Identify which cell holds the provided text, then report its [x, y] central coordinate. 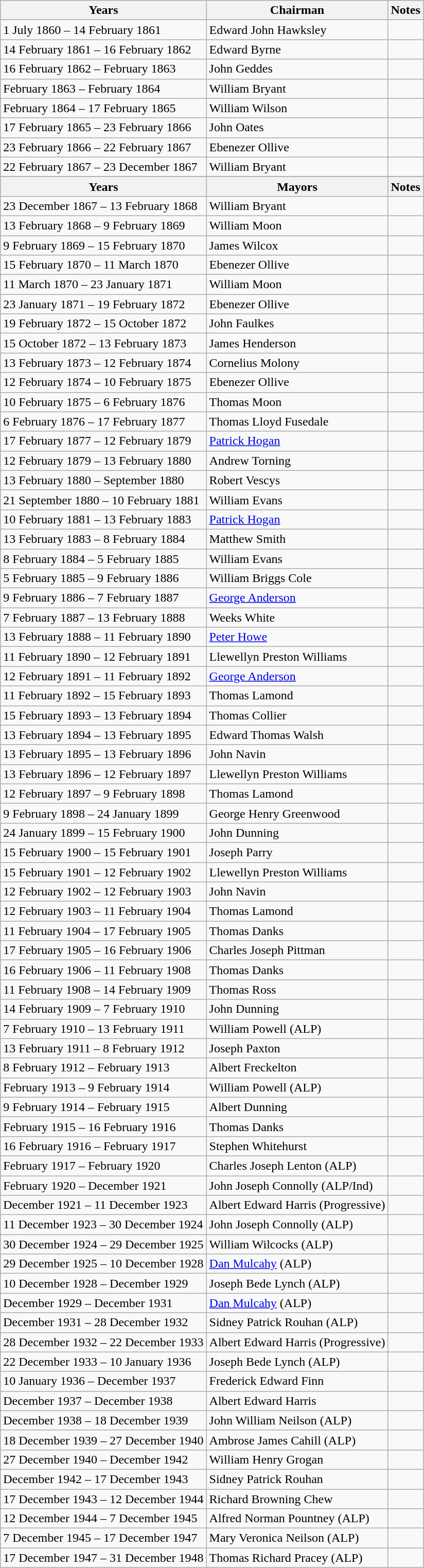
Chairman [297, 10]
Alfred Norman Pountney (ALP) [297, 1519]
Joseph Parry [297, 852]
21 September 1880 – 10 February 1881 [103, 500]
Thomas Moon [297, 402]
Robert Vescys [297, 480]
December 1942 – 17 December 1943 [103, 1479]
Andrew Torning [297, 461]
Stephen Whitehurst [297, 1146]
10 February 1881 – 13 February 1883 [103, 519]
12 February 1902 – 12 February 1903 [103, 892]
Peter Howe [297, 637]
30 December 1924 – 29 December 1925 [103, 1244]
Matthew Smith [297, 539]
13 February 1894 – 13 February 1895 [103, 735]
15 February 1900 – 15 February 1901 [103, 852]
15 October 1872 – 13 February 1873 [103, 343]
John Joseph Connolly (ALP) [297, 1225]
Edward John Hawksley [297, 30]
15 February 1893 – 13 February 1894 [103, 715]
23 January 1871 – 19 February 1872 [103, 304]
11 February 1892 – 15 February 1893 [103, 696]
12 February 1903 – 11 February 1904 [103, 911]
Edward Thomas Walsh [297, 735]
13 February 1895 – 13 February 1896 [103, 754]
5 February 1885 – 9 February 1886 [103, 578]
9 February 1914 – February 1915 [103, 1107]
February 1863 – February 1864 [103, 89]
Edward Byrne [297, 49]
February 1917 – February 1920 [103, 1166]
11 February 1908 – 14 February 1909 [103, 990]
12 February 1891 – 11 February 1892 [103, 676]
13 February 1873 – 12 February 1874 [103, 363]
14 February 1909 – 7 February 1910 [103, 1009]
George Henry Greenwood [297, 813]
18 December 1939 – 27 December 1940 [103, 1440]
28 December 1932 – 22 December 1933 [103, 1342]
John Joseph Connolly (ALP/Ind) [297, 1185]
17 December 1943 – 12 December 1944 [103, 1499]
Thomas Richard Pracey (ALP) [297, 1558]
29 December 1925 – 10 December 1928 [103, 1264]
11 February 1890 – 12 February 1891 [103, 657]
13 February 1911 – 8 February 1912 [103, 1048]
December 1938 – 18 December 1939 [103, 1420]
William Wilson [297, 108]
12 December 1944 – 7 December 1945 [103, 1519]
13 February 1896 – 12 February 1897 [103, 774]
John Oates [297, 128]
7 December 1945 – 17 December 1947 [103, 1538]
William Briggs Cole [297, 578]
Charles Joseph Lenton (ALP) [297, 1166]
19 February 1872 – 15 October 1872 [103, 324]
Ambrose James Cahill (ALP) [297, 1440]
13 February 1888 – 11 February 1890 [103, 637]
12 February 1879 – 13 February 1880 [103, 461]
8 February 1884 – 5 February 1885 [103, 558]
Mayors [297, 186]
17 February 1877 – 12 February 1879 [103, 441]
24 January 1899 – 15 February 1900 [103, 833]
8 February 1912 – February 1913 [103, 1068]
February 1915 – 16 February 1916 [103, 1126]
Richard Browning Chew [297, 1499]
Sidney Patrick Rouhan (ALP) [297, 1323]
12 February 1874 – 10 February 1875 [103, 382]
Mary Veronica Neilson (ALP) [297, 1538]
16 February 1862 – February 1863 [103, 69]
Albert Dunning [297, 1107]
11 March 1870 – 23 January 1871 [103, 285]
16 February 1916 – February 1917 [103, 1146]
9 February 1898 – 24 January 1899 [103, 813]
February 1864 – 17 February 1865 [103, 108]
December 1921 – 11 December 1923 [103, 1205]
13 February 1883 – 8 February 1884 [103, 539]
7 February 1910 – 13 February 1911 [103, 1029]
16 February 1906 – 11 February 1908 [103, 970]
December 1931 – 28 December 1932 [103, 1323]
James Henderson [297, 343]
December 1937 – December 1938 [103, 1401]
Weeks White [297, 618]
Frederick Edward Finn [297, 1381]
9 February 1869 – 15 February 1870 [103, 245]
10 January 1936 – December 1937 [103, 1381]
1 July 1860 – 14 February 1861 [103, 30]
John William Neilson (ALP) [297, 1420]
Thomas Ross [297, 990]
6 February 1876 – 17 February 1877 [103, 421]
Joseph Paxton [297, 1048]
27 December 1940 – December 1942 [103, 1459]
December 1929 – December 1931 [103, 1303]
9 February 1886 – 7 February 1887 [103, 598]
John Geddes [297, 69]
Thomas Collier [297, 715]
William Henry Grogan [297, 1459]
February 1913 – 9 February 1914 [103, 1087]
John Faulkes [297, 324]
22 December 1933 – 10 January 1936 [103, 1362]
23 December 1867 – 13 February 1868 [103, 206]
13 February 1880 – September 1880 [103, 480]
12 February 1897 – 9 February 1898 [103, 794]
11 February 1904 – 17 February 1905 [103, 931]
Albert Edward Harris [297, 1401]
Sidney Patrick Rouhan [297, 1479]
10 February 1875 – 6 February 1876 [103, 402]
17 February 1905 – 16 February 1906 [103, 950]
22 February 1867 – 23 December 1867 [103, 167]
February 1920 – December 1921 [103, 1185]
11 December 1923 – 30 December 1924 [103, 1225]
William Wilcocks (ALP) [297, 1244]
15 February 1870 – 11 March 1870 [103, 265]
James Wilcox [297, 245]
15 February 1901 – 12 February 1902 [103, 872]
Cornelius Molony [297, 363]
Thomas Lloyd Fusedale [297, 421]
17 December 1947 – 31 December 1948 [103, 1558]
23 February 1866 – 22 February 1867 [103, 147]
Albert Freckelton [297, 1068]
13 February 1868 – 9 February 1869 [103, 225]
7 February 1887 – 13 February 1888 [103, 618]
10 December 1928 – December 1929 [103, 1283]
17 February 1865 – 23 February 1866 [103, 128]
14 February 1861 – 16 February 1862 [103, 49]
Charles Joseph Pittman [297, 950]
